Output the [x, y] coordinate of the center of the cell containing the given text.  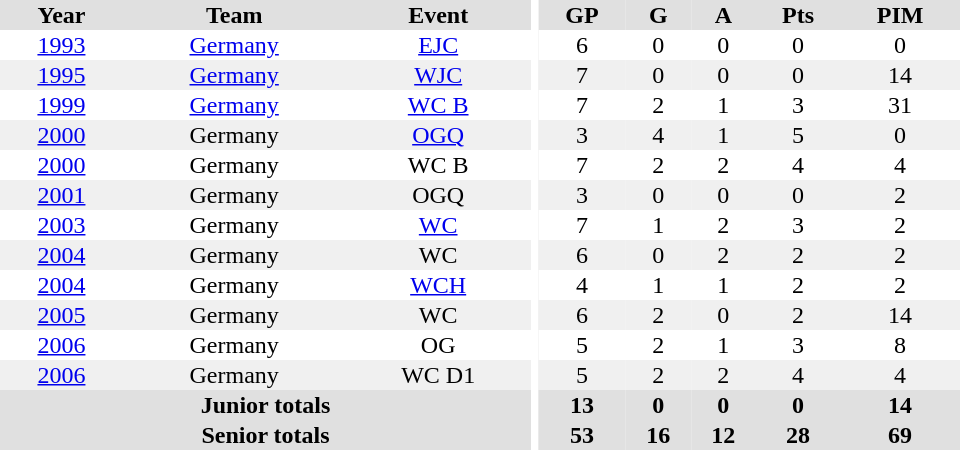
2001 [62, 195]
Pts [798, 15]
16 [658, 435]
Senior totals [266, 435]
8 [900, 345]
WJC [438, 75]
13 [582, 405]
EJC [438, 45]
WC D1 [438, 375]
1993 [62, 45]
1995 [62, 75]
1999 [62, 105]
PIM [900, 15]
A [724, 15]
OG [438, 345]
WCH [438, 285]
Year [62, 15]
69 [900, 435]
28 [798, 435]
Team [234, 15]
Junior totals [266, 405]
Event [438, 15]
31 [900, 105]
GP [582, 15]
G [658, 15]
53 [582, 435]
12 [724, 435]
2005 [62, 315]
2003 [62, 225]
